From the cell containing the given text, extract its center point as (X, Y) coordinate. 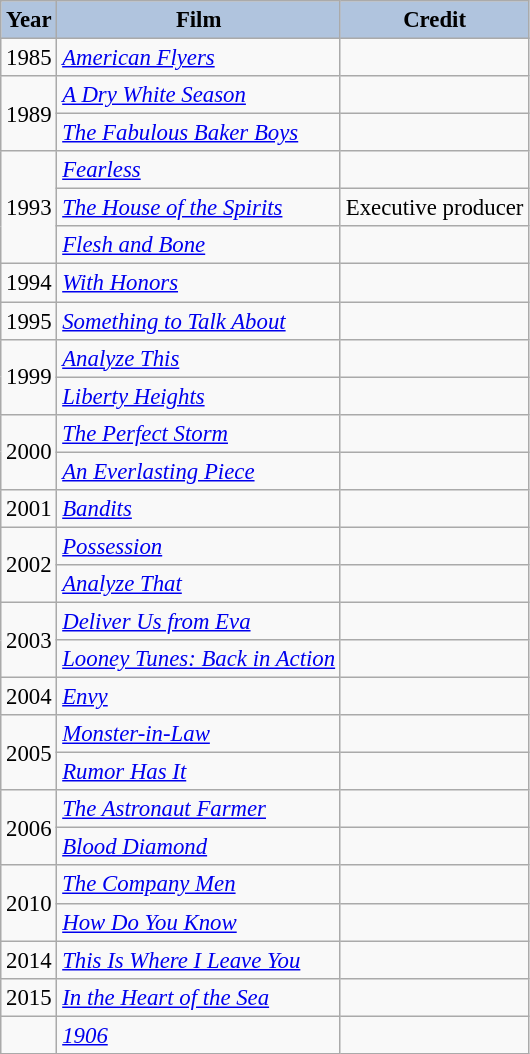
The Fabulous Baker Boys (199, 133)
2014 (29, 960)
Credit (434, 20)
Rumor Has It (199, 772)
2001 (29, 509)
An Everlasting Piece (199, 471)
2015 (29, 997)
2004 (29, 697)
American Flyers (199, 58)
Analyze That (199, 584)
1995 (29, 321)
1999 (29, 376)
Something to Talk About (199, 321)
The House of the Spirits (199, 208)
With Honors (199, 283)
1985 (29, 58)
The Company Men (199, 885)
Flesh and Bone (199, 245)
Executive producer (434, 208)
2006 (29, 828)
2005 (29, 752)
Possession (199, 546)
1993 (29, 208)
The Perfect Storm (199, 433)
A Dry White Season (199, 95)
Bandits (199, 509)
How Do You Know (199, 922)
2010 (29, 904)
1994 (29, 283)
The Astronaut Farmer (199, 809)
This Is Where I Leave You (199, 960)
Liberty Heights (199, 396)
1989 (29, 114)
Analyze This (199, 358)
1906 (199, 1035)
Envy (199, 697)
In the Heart of the Sea (199, 997)
2003 (29, 640)
Year (29, 20)
Film (199, 20)
2000 (29, 452)
Monster-in-Law (199, 734)
2002 (29, 564)
Blood Diamond (199, 847)
Deliver Us from Eva (199, 621)
Looney Tunes: Back in Action (199, 659)
Fearless (199, 170)
